Locate the cell with the specified text and output its (X, Y) center coordinate. 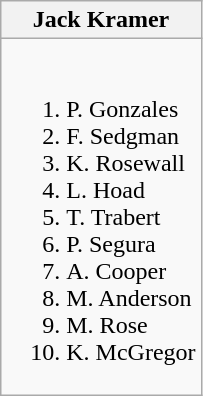
P. Gonzales F. Sedgman K. Rosewall L. Hoad T. Trabert P. Segura A. Cooper M. Anderson M. Rose K. McGregor (101, 217)
Jack Kramer (101, 20)
